Extract the [x, y] coordinate from the center of the cell holding the provided text.  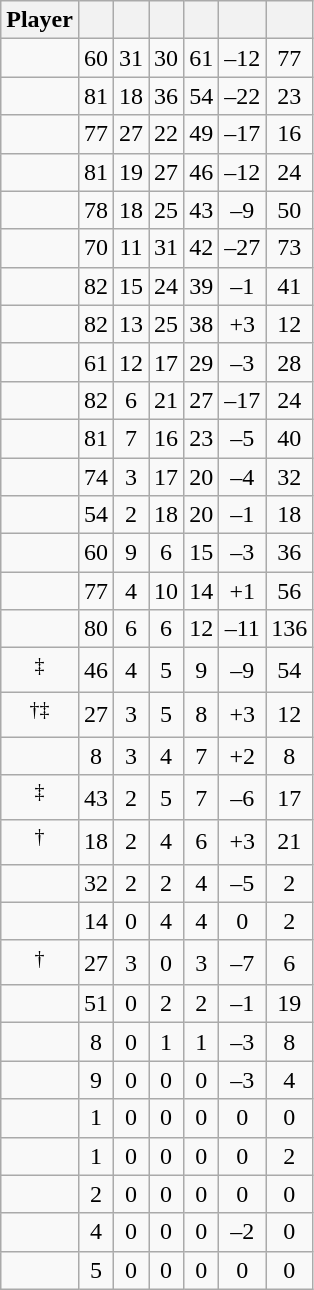
29 [202, 362]
78 [96, 210]
13 [132, 324]
73 [290, 248]
–7 [242, 962]
–27 [242, 248]
–6 [242, 798]
10 [166, 591]
–22 [242, 96]
+1 [242, 591]
†‡ [40, 714]
50 [290, 210]
39 [202, 286]
22 [166, 134]
40 [290, 438]
–2 [242, 1232]
38 [202, 324]
42 [202, 248]
30 [166, 58]
74 [96, 477]
51 [96, 1004]
56 [290, 591]
49 [202, 134]
136 [290, 629]
+2 [242, 756]
41 [290, 286]
Player [40, 20]
28 [290, 362]
–11 [242, 629]
80 [96, 629]
–4 [242, 477]
70 [96, 248]
11 [132, 248]
